Extract the (X, Y) coordinate from the center of the cell holding the provided text.  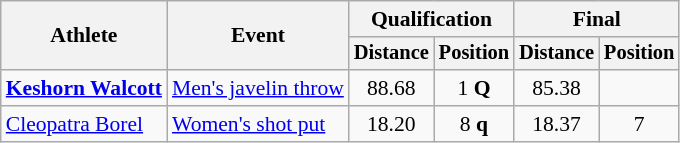
Cleopatra Borel (84, 124)
85.38 (556, 88)
Men's javelin throw (258, 88)
18.37 (556, 124)
8 q (474, 124)
7 (639, 124)
Event (258, 36)
Women's shot put (258, 124)
Final (596, 19)
88.68 (392, 88)
1 Q (474, 88)
Qualification (432, 19)
Keshorn Walcott (84, 88)
18.20 (392, 124)
Athlete (84, 36)
